For the text-containing cell, return its midpoint in (x, y) coordinate format. 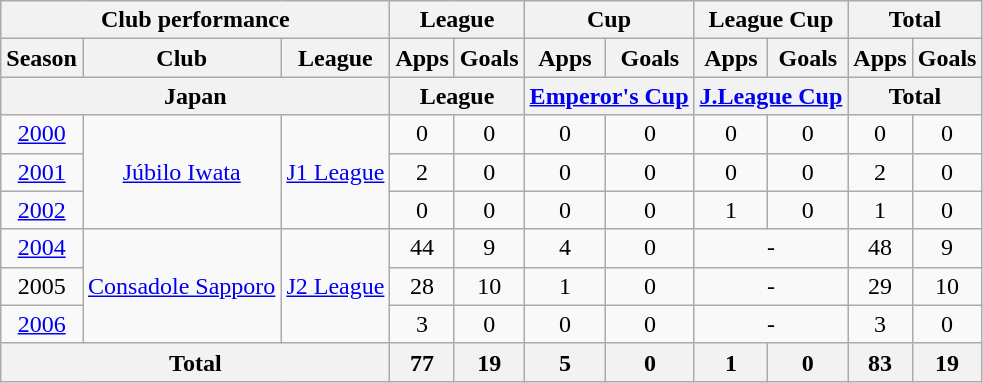
Club (181, 58)
48 (880, 248)
28 (422, 286)
44 (422, 248)
29 (880, 286)
Júbilo Iwata (181, 172)
Consadole Sapporo (181, 286)
League Cup (771, 20)
2001 (42, 172)
2002 (42, 210)
83 (880, 362)
5 (565, 362)
Japan (196, 96)
77 (422, 362)
J2 League (336, 286)
J.League Cup (771, 96)
J1 League (336, 172)
Season (42, 58)
Emperor's Cup (609, 96)
2005 (42, 286)
Club performance (196, 20)
2004 (42, 248)
Cup (609, 20)
4 (565, 248)
2000 (42, 134)
2006 (42, 324)
